Output the (x, y) coordinate of the center of the cell containing the given text.  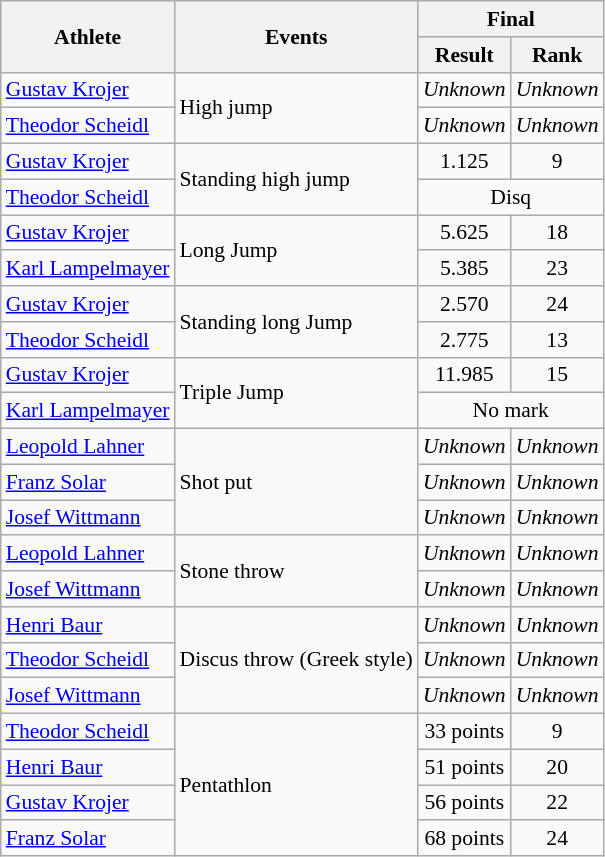
Result (464, 55)
11.985 (464, 375)
5.385 (464, 269)
Discus throw (Greek style) (296, 660)
Long Jump (296, 250)
High jump (296, 108)
33 points (464, 732)
2.570 (464, 304)
Disq (511, 197)
No mark (511, 411)
68 points (464, 839)
1.125 (464, 162)
Stone throw (296, 572)
Standing long Jump (296, 322)
5.625 (464, 233)
18 (558, 233)
20 (558, 767)
Triple Jump (296, 392)
56 points (464, 803)
Athlete (88, 36)
Shot put (296, 482)
Pentathlon (296, 785)
Rank (558, 55)
Events (296, 36)
23 (558, 269)
22 (558, 803)
Final (511, 19)
Standing high jump (296, 180)
15 (558, 375)
2.775 (464, 340)
51 points (464, 767)
13 (558, 340)
